Search for the cell housing the specified text and yield its [X, Y] center coordinate. 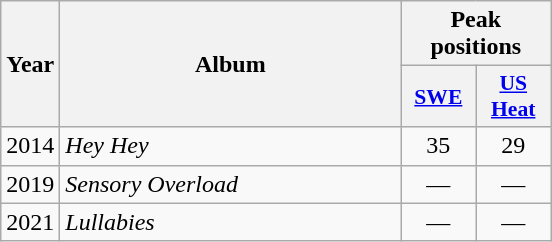
US Heat [514, 96]
Hey Hey [230, 146]
2021 [30, 222]
Album [230, 64]
2019 [30, 184]
Year [30, 64]
Sensory Overload [230, 184]
35 [438, 146]
29 [514, 146]
2014 [30, 146]
Peak positions [476, 34]
SWE [438, 96]
Lullabies [230, 222]
